Locate the cell with the specified text and output its [X, Y] center coordinate. 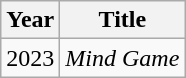
Title [122, 20]
Year [30, 20]
Mind Game [122, 58]
2023 [30, 58]
